Extract the [X, Y] coordinate from the center of the cell holding the provided text.  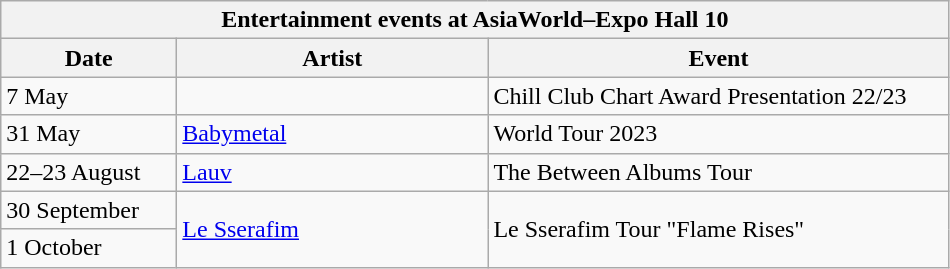
Entertainment events at AsiaWorld–Expo Hall 10 [475, 20]
Babymetal [332, 134]
Artist [332, 58]
Le Sserafim [332, 229]
Lauv [332, 172]
World Tour 2023 [718, 134]
The Between Albums Tour [718, 172]
30 September [89, 210]
22–23 August [89, 172]
7 May [89, 96]
Date [89, 58]
Le Sserafim Tour "Flame Rises" [718, 229]
1 October [89, 248]
Chill Club Chart Award Presentation 22/23 [718, 96]
Event [718, 58]
31 May [89, 134]
